Search for the cell housing the specified text and yield its (X, Y) center coordinate. 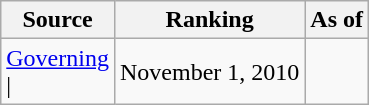
November 1, 2010 (209, 72)
Source (58, 20)
Ranking (209, 20)
Governing| (58, 72)
As of (337, 20)
